Identify which cell holds the provided text, then report its (X, Y) central coordinate. 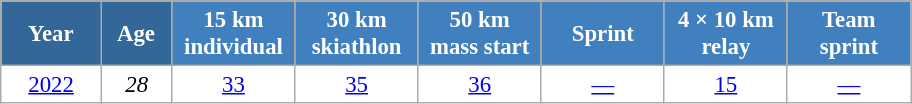
28 (136, 85)
33 (234, 85)
35 (356, 85)
4 × 10 km relay (726, 34)
Year (52, 34)
Sprint (602, 34)
Team sprint (848, 34)
36 (480, 85)
15 (726, 85)
30 km skiathlon (356, 34)
2022 (52, 85)
50 km mass start (480, 34)
15 km individual (234, 34)
Age (136, 34)
